Locate the cell with the specified text and output its (x, y) center coordinate. 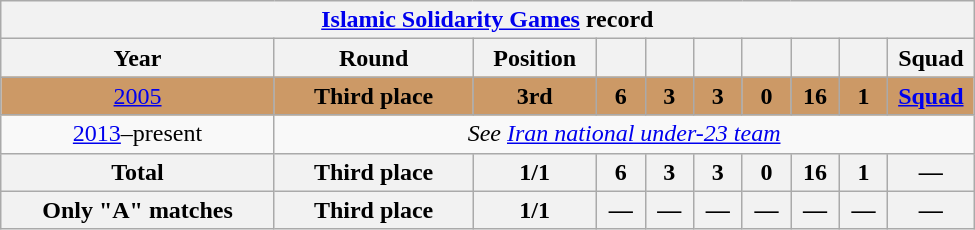
Round (374, 58)
Year (138, 58)
Position (535, 58)
See Iran national under-23 team (624, 134)
3rd (535, 96)
2005 (138, 96)
Total (138, 172)
2013–present (138, 134)
Only "A" matches (138, 210)
Islamic Solidarity Games record (488, 20)
